Return the (X, Y) coordinate for the center point of the cell that contains the specified text.  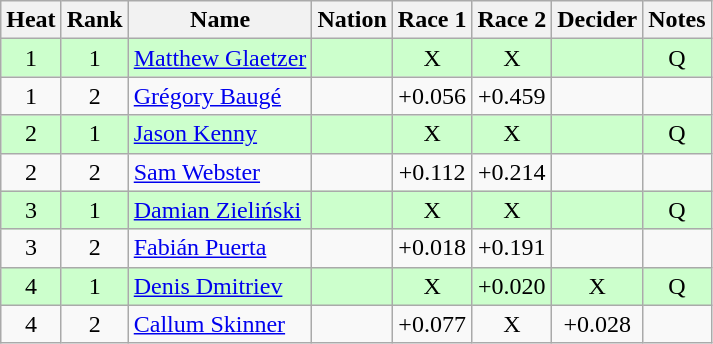
Notes (677, 20)
Nation (352, 20)
Race 2 (512, 20)
+0.112 (432, 172)
Fabián Puerta (220, 248)
Sam Webster (220, 172)
+0.056 (432, 96)
Grégory Baugé (220, 96)
Heat (31, 20)
+0.459 (512, 96)
+0.191 (512, 248)
+0.077 (432, 324)
Matthew Glaetzer (220, 58)
Rank (94, 20)
Race 1 (432, 20)
+0.028 (598, 324)
+0.018 (432, 248)
Name (220, 20)
Damian Zieliński (220, 210)
Decider (598, 20)
Callum Skinner (220, 324)
Jason Kenny (220, 134)
Denis Dmitriev (220, 286)
+0.214 (512, 172)
+0.020 (512, 286)
